For the text-containing cell, return its midpoint in (x, y) coordinate format. 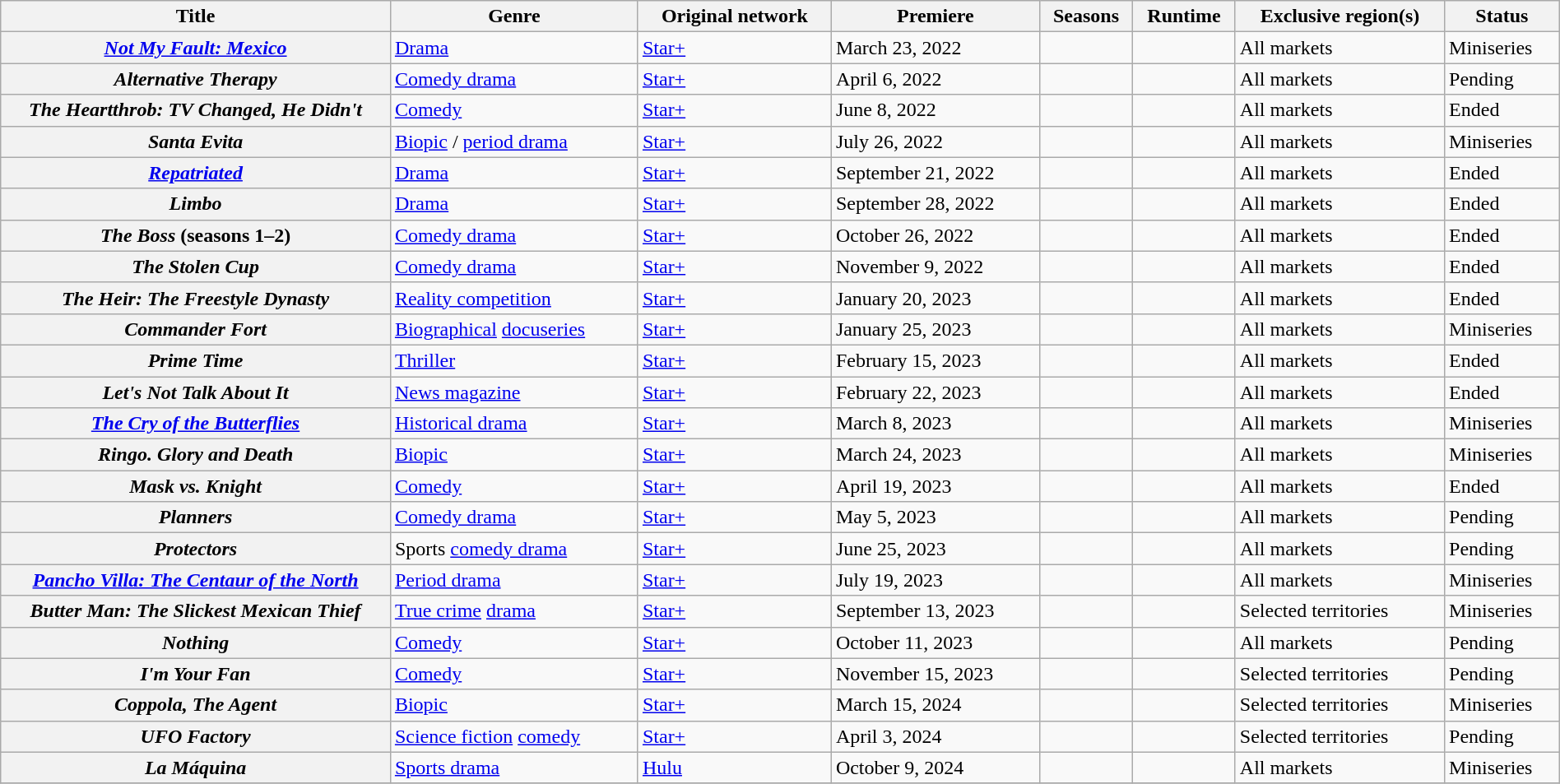
The Cry of the Butterflies (196, 424)
November 15, 2023 (935, 674)
Title (196, 16)
June 8, 2022 (935, 110)
Commander Fort (196, 329)
Pancho Villa: The Centaur of the North (196, 580)
News magazine (513, 392)
May 5, 2023 (935, 517)
Biopic / period drama (513, 141)
Status (1502, 16)
October 9, 2024 (935, 768)
July 26, 2022 (935, 141)
The Heartthrob: TV Changed, He Didn't (196, 110)
June 25, 2023 (935, 549)
Butter Man: The Slickest Mexican Thief (196, 611)
Protectors (196, 549)
Original network (734, 16)
Planners (196, 517)
October 26, 2022 (935, 235)
Coppola, The Agent (196, 705)
Genre (513, 16)
Limbo (196, 204)
Prime Time (196, 360)
Santa Evita (196, 141)
Alternative Therapy (196, 79)
The Boss (seasons 1–2) (196, 235)
September 28, 2022 (935, 204)
September 21, 2022 (935, 173)
UFO Factory (196, 736)
January 20, 2023 (935, 298)
January 25, 2023 (935, 329)
Thriller (513, 360)
Reality competition (513, 298)
The Heir: The Freestyle Dynasty (196, 298)
I'm Your Fan (196, 674)
February 22, 2023 (935, 392)
April 19, 2023 (935, 486)
Mask vs. Knight (196, 486)
Sports comedy drama (513, 549)
February 15, 2023 (935, 360)
Ringo. Glory and Death (196, 455)
April 3, 2024 (935, 736)
Exclusive region(s) (1339, 16)
October 11, 2023 (935, 643)
Sports drama (513, 768)
Seasons (1086, 16)
The Stolen Cup (196, 267)
Repatriated (196, 173)
Biographical docuseries (513, 329)
November 9, 2022 (935, 267)
La Máquina (196, 768)
March 24, 2023 (935, 455)
Hulu (734, 768)
Period drama (513, 580)
Not My Fault: Mexico (196, 48)
April 6, 2022 (935, 79)
March 23, 2022 (935, 48)
Nothing (196, 643)
September 13, 2023 (935, 611)
Science fiction comedy (513, 736)
March 15, 2024 (935, 705)
July 19, 2023 (935, 580)
March 8, 2023 (935, 424)
True crime drama (513, 611)
Premiere (935, 16)
Runtime (1185, 16)
Historical drama (513, 424)
Let's Not Talk About It (196, 392)
